From the cell containing the given text, extract its center point as (x, y) coordinate. 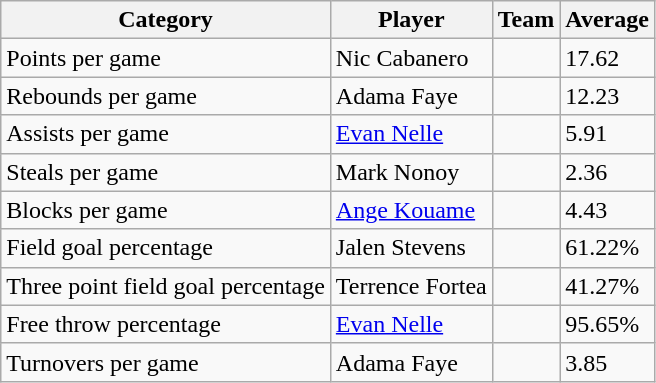
Steals per game (166, 172)
Blocks per game (166, 210)
Free throw percentage (166, 324)
Player (411, 20)
5.91 (608, 134)
Average (608, 20)
Three point field goal percentage (166, 286)
Assists per game (166, 134)
Field goal percentage (166, 248)
61.22% (608, 248)
Jalen Stevens (411, 248)
41.27% (608, 286)
2.36 (608, 172)
Points per game (166, 58)
Team (526, 20)
17.62 (608, 58)
4.43 (608, 210)
12.23 (608, 96)
Nic Cabanero (411, 58)
Category (166, 20)
Terrence Fortea (411, 286)
Rebounds per game (166, 96)
Ange Kouame (411, 210)
3.85 (608, 362)
Mark Nonoy (411, 172)
95.65% (608, 324)
Turnovers per game (166, 362)
